Provide the (X, Y) coordinate of the cell's center where the given text is located.  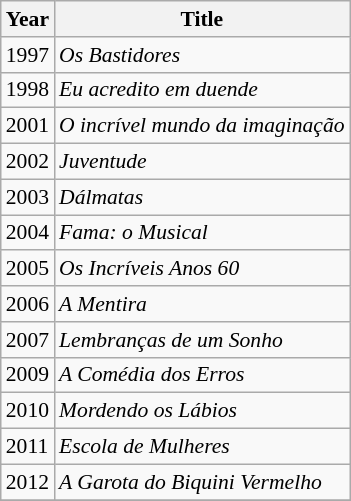
2011 (28, 447)
Fama: o Musical (202, 233)
A Mentira (202, 304)
2002 (28, 162)
2005 (28, 269)
Mordendo os Lábios (202, 411)
Year (28, 19)
O incrível mundo da imaginação (202, 126)
2010 (28, 411)
2006 (28, 304)
Eu acredito em duende (202, 90)
A Comédia dos Erros (202, 375)
Dálmatas (202, 197)
Lembranças de um Sonho (202, 340)
A Garota do Biquini Vermelho (202, 482)
2004 (28, 233)
Title (202, 19)
2001 (28, 126)
1997 (28, 55)
2009 (28, 375)
Os Bastidores (202, 55)
2012 (28, 482)
Juventude (202, 162)
2007 (28, 340)
1998 (28, 90)
Escola de Mulheres (202, 447)
Os Incríveis Anos 60 (202, 269)
2003 (28, 197)
